Determine the (X, Y) coordinate at the center of the cell enclosing the given text.  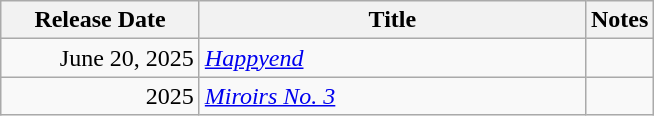
Title (392, 20)
Miroirs No. 3 (392, 96)
Happyend (392, 58)
June 20, 2025 (100, 58)
Notes (619, 20)
Release Date (100, 20)
2025 (100, 96)
